Pinpoint the cell where the given text exists, returning its (X, Y) midpoint coordinate. 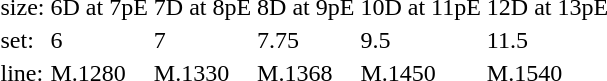
7.75 (306, 40)
7 (202, 40)
9.5 (420, 40)
6 (99, 40)
